Pinpoint the cell where the given text exists, returning its [x, y] midpoint coordinate. 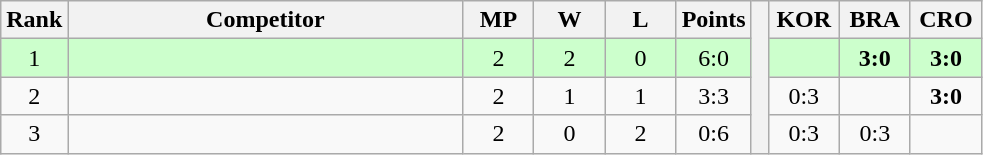
Rank [34, 20]
CRO [946, 20]
L [640, 20]
Competitor [266, 20]
3 [34, 134]
Points [714, 20]
0:6 [714, 134]
MP [498, 20]
BRA [874, 20]
KOR [804, 20]
3:3 [714, 96]
6:0 [714, 58]
W [570, 20]
